Return [X, Y] of the center of cell containing provided text 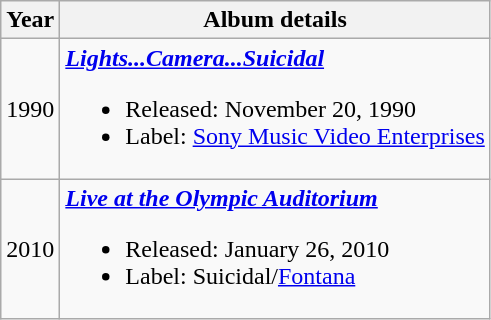
Album details [275, 20]
2010 [30, 249]
Live at the Olympic AuditoriumReleased: January 26, 2010Label: Suicidal/Fontana [275, 249]
Lights...Camera...SuicidalReleased: November 20, 1990Label: Sony Music Video Enterprises [275, 109]
Year [30, 20]
1990 [30, 109]
